Capture the cell that displays the provided text and extract its (x, y) central coordinate. 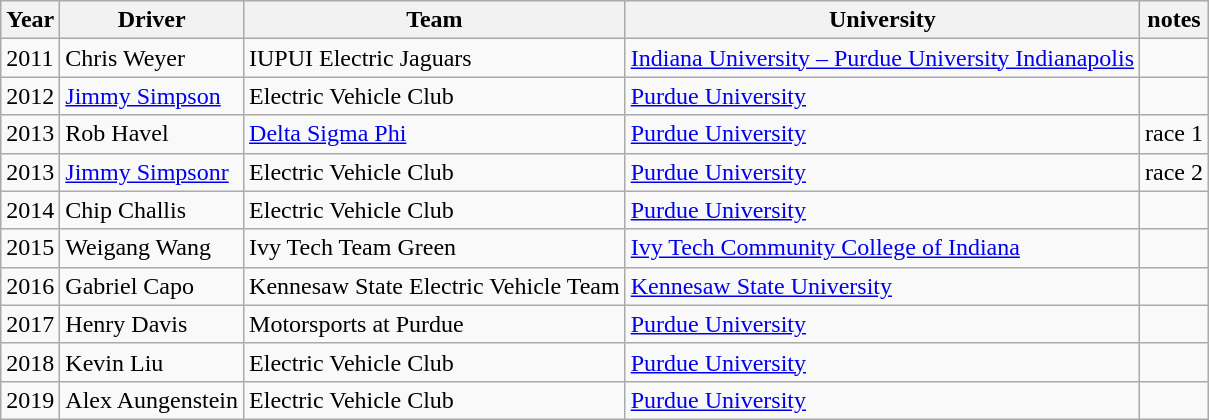
Kevin Liu (152, 362)
2014 (30, 210)
Kennesaw State University (882, 286)
Ivy Tech Community College of Indiana (882, 248)
notes (1174, 20)
Kennesaw State Electric Vehicle Team (435, 286)
IUPUI Electric Jaguars (435, 58)
2018 (30, 362)
Henry Davis (152, 324)
Motorsports at Purdue (435, 324)
2015 (30, 248)
Delta Sigma Phi (435, 134)
race 2 (1174, 172)
Chip Challis (152, 210)
Rob Havel (152, 134)
Jimmy Simpsonr (152, 172)
Ivy Tech Team Green (435, 248)
Driver (152, 20)
Year (30, 20)
Team (435, 20)
2012 (30, 96)
Gabriel Capo (152, 286)
2019 (30, 400)
Chris Weyer (152, 58)
Alex Aungenstein (152, 400)
2017 (30, 324)
2016 (30, 286)
2011 (30, 58)
Indiana University – Purdue University Indianapolis (882, 58)
race 1 (1174, 134)
Jimmy Simpson (152, 96)
University (882, 20)
Weigang Wang (152, 248)
